Pinpoint the cell where the given text exists, returning its [x, y] midpoint coordinate. 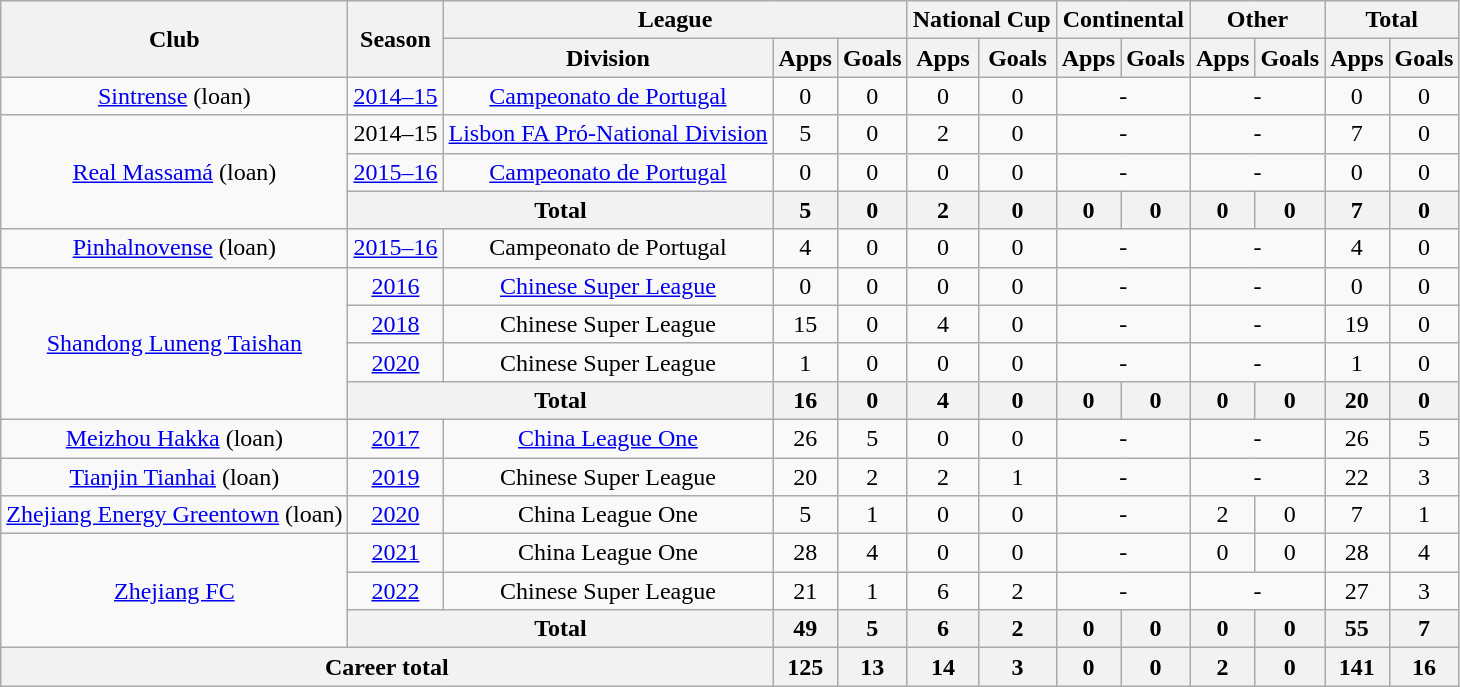
2017 [396, 438]
141 [1357, 667]
Zhejiang FC [174, 591]
Meizhou Hakka (loan) [174, 438]
13 [872, 667]
14 [943, 667]
Real Massamá (loan) [174, 172]
Other [1257, 20]
Tianjin Tianhai (loan) [174, 477]
15 [805, 324]
Career total [387, 667]
Club [174, 39]
Zhejiang Energy Greentown (loan) [174, 515]
55 [1357, 629]
Sintrense (loan) [174, 96]
Shandong Luneng Taishan [174, 343]
League [675, 20]
2016 [396, 286]
2022 [396, 591]
National Cup [982, 20]
27 [1357, 591]
2021 [396, 553]
22 [1357, 477]
Pinhalnovense (loan) [174, 248]
Lisbon FA Pró-National Division [608, 134]
Season [396, 39]
49 [805, 629]
Continental [1123, 20]
19 [1357, 324]
2019 [396, 477]
21 [805, 591]
125 [805, 667]
Division [608, 58]
2018 [396, 324]
